Identify which cell holds the provided text, then report its (x, y) central coordinate. 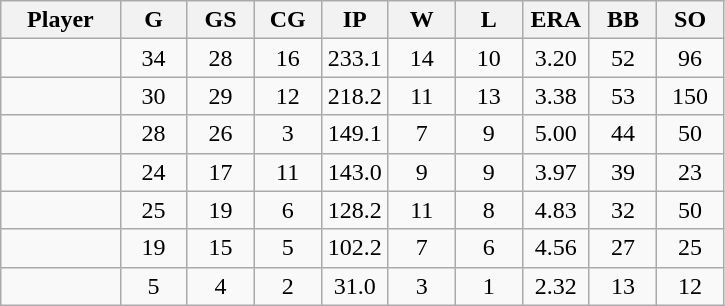
32 (622, 210)
8 (488, 210)
31.0 (354, 286)
39 (622, 172)
4.83 (556, 210)
2 (288, 286)
44 (622, 134)
4 (220, 286)
52 (622, 58)
143.0 (354, 172)
27 (622, 248)
15 (220, 248)
3.20 (556, 58)
24 (154, 172)
IP (354, 20)
10 (488, 58)
4.56 (556, 248)
3.97 (556, 172)
L (488, 20)
5.00 (556, 134)
96 (690, 58)
34 (154, 58)
102.2 (354, 248)
53 (622, 96)
150 (690, 96)
SO (690, 20)
GS (220, 20)
2.32 (556, 286)
128.2 (354, 210)
233.1 (354, 58)
26 (220, 134)
CG (288, 20)
30 (154, 96)
Player (60, 20)
29 (220, 96)
149.1 (354, 134)
23 (690, 172)
G (154, 20)
14 (422, 58)
218.2 (354, 96)
BB (622, 20)
W (422, 20)
1 (488, 286)
16 (288, 58)
17 (220, 172)
3.38 (556, 96)
ERA (556, 20)
